Locate the cell with the specified text and output its [X, Y] center coordinate. 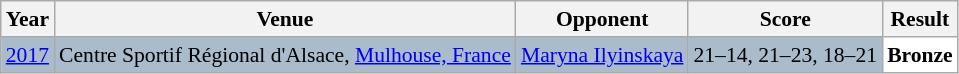
Year [28, 19]
Result [920, 19]
Maryna Ilyinskaya [602, 55]
2017 [28, 55]
Bronze [920, 55]
Venue [285, 19]
Opponent [602, 19]
Centre Sportif Régional d'Alsace, Mulhouse, France [285, 55]
Score [785, 19]
21–14, 21–23, 18–21 [785, 55]
